Return [x, y] of the center of cell containing provided text 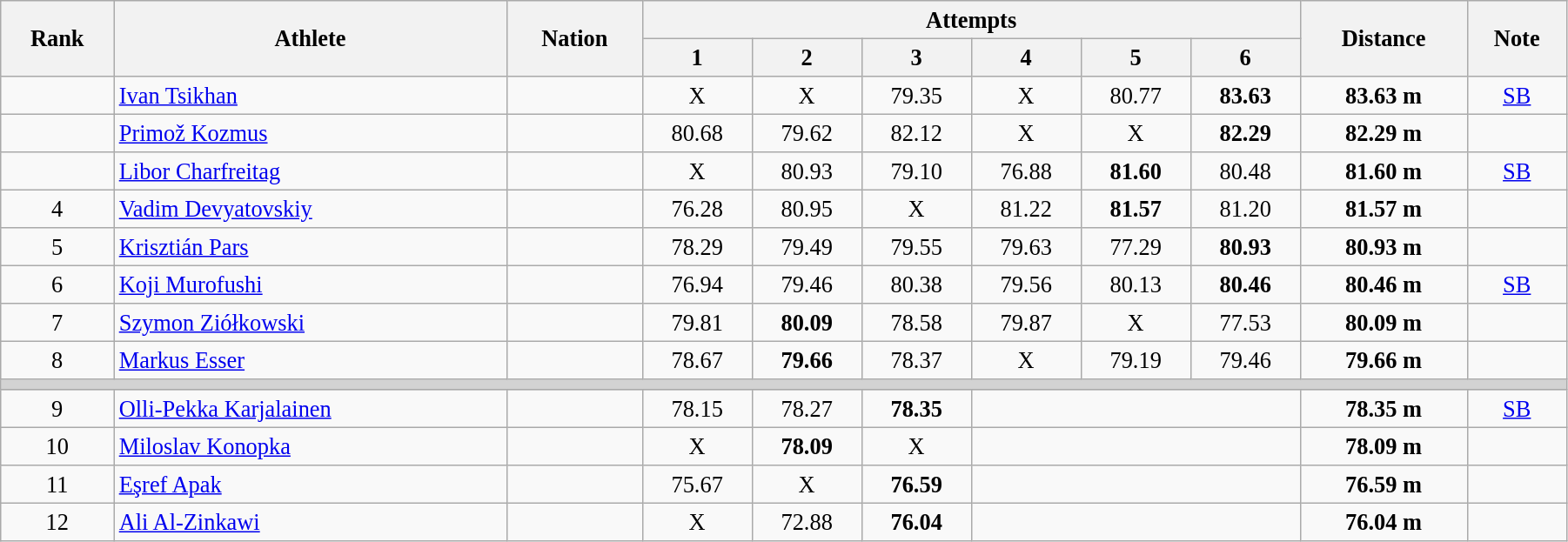
Koji Murofushi [311, 284]
78.29 [697, 247]
80.46 m [1384, 284]
1 [697, 57]
Primož Kozmus [311, 133]
76.94 [697, 284]
Note [1517, 38]
79.62 [807, 133]
76.59 [916, 485]
82.12 [916, 133]
80.09 [807, 323]
80.09 m [1384, 323]
78.35 m [1384, 409]
76.04 m [1384, 522]
83.63 [1245, 95]
79.10 [916, 171]
79.63 [1026, 247]
81.20 [1245, 209]
79.81 [697, 323]
72.88 [807, 522]
81.57 m [1384, 209]
Athlete [311, 38]
78.27 [807, 409]
76.88 [1026, 171]
Ivan Tsikhan [311, 95]
80.38 [916, 284]
79.19 [1136, 360]
79.66 [807, 360]
78.35 [916, 409]
83.63 m [1384, 95]
80.68 [697, 133]
Eşref Apak [311, 485]
78.15 [697, 409]
79.49 [807, 247]
Nation [574, 38]
12 [57, 522]
76.28 [697, 209]
80.77 [1136, 95]
78.09 [807, 446]
76.59 m [1384, 485]
75.67 [697, 485]
80.93 m [1384, 247]
9 [57, 409]
78.09 m [1384, 446]
Miloslav Konopka [311, 446]
7 [57, 323]
78.67 [697, 360]
Ali Al-Zinkawi [311, 522]
81.57 [1136, 209]
80.48 [1245, 171]
3 [916, 57]
79.55 [916, 247]
Markus Esser [311, 360]
82.29 m [1384, 133]
Szymon Ziółkowski [311, 323]
82.29 [1245, 133]
79.87 [1026, 323]
11 [57, 485]
Libor Charfreitag [311, 171]
77.29 [1136, 247]
79.66 m [1384, 360]
79.35 [916, 95]
Olli-Pekka Karjalainen [311, 409]
77.53 [1245, 323]
Rank [57, 38]
81.22 [1026, 209]
80.95 [807, 209]
78.37 [916, 360]
79.56 [1026, 284]
80.13 [1136, 284]
80.46 [1245, 284]
76.04 [916, 522]
2 [807, 57]
10 [57, 446]
Attempts [971, 19]
Krisztián Pars [311, 247]
81.60 [1136, 171]
8 [57, 360]
Vadim Devyatovskiy [311, 209]
81.60 m [1384, 171]
Distance [1384, 38]
78.58 [916, 323]
